Identify which cell holds the provided text, then report its [x, y] central coordinate. 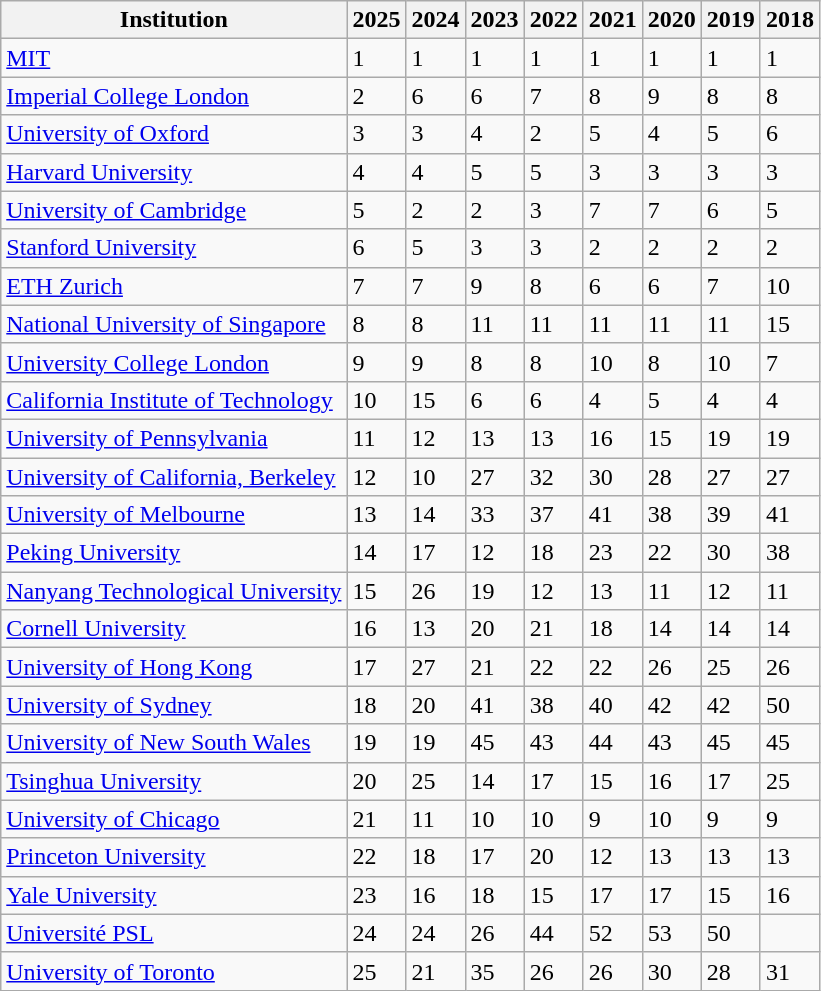
2023 [494, 20]
Institution [174, 20]
37 [554, 515]
32 [554, 477]
University of Pennsylvania [174, 438]
National University of Singapore [174, 324]
Université PSL [174, 933]
Tsinghua University [174, 781]
University of Hong Kong [174, 667]
University College London [174, 362]
2022 [554, 20]
35 [494, 971]
31 [790, 971]
2018 [790, 20]
University of Sydney [174, 705]
53 [672, 933]
University of Cambridge [174, 210]
2021 [612, 20]
University of California, Berkeley [174, 477]
2020 [672, 20]
Imperial College London [174, 96]
Harvard University [174, 172]
MIT [174, 58]
University of Toronto [174, 971]
California Institute of Technology [174, 400]
University of Melbourne [174, 515]
2019 [730, 20]
52 [612, 933]
39 [730, 515]
Peking University [174, 553]
Princeton University [174, 857]
2024 [436, 20]
33 [494, 515]
University of New South Wales [174, 743]
40 [612, 705]
2025 [376, 20]
University of Chicago [174, 819]
Cornell University [174, 629]
University of Oxford [174, 134]
Yale University [174, 895]
Stanford University [174, 248]
ETH Zurich [174, 286]
Nanyang Technological University [174, 591]
